From the cell containing the given text, extract its center point as [X, Y] coordinate. 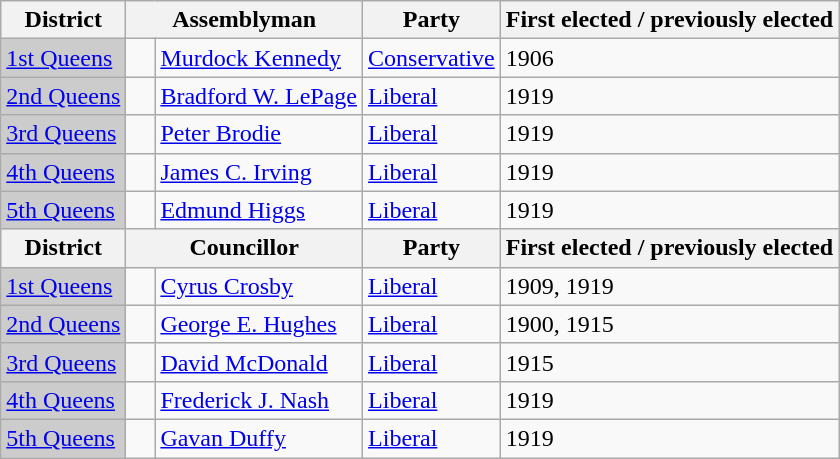
Edmund Higgs [259, 210]
George E. Hughes [259, 324]
1915 [670, 362]
James C. Irving [259, 172]
Peter Brodie [259, 134]
Gavan Duffy [259, 438]
1906 [670, 58]
Assemblyman [244, 20]
Cyrus Crosby [259, 286]
1900, 1915 [670, 324]
Councillor [244, 248]
Conservative [432, 58]
Bradford W. LePage [259, 96]
1909, 1919 [670, 286]
Murdock Kennedy [259, 58]
Frederick J. Nash [259, 400]
David McDonald [259, 362]
